Find where the given text appears and provide that cell's center as [x, y] coordinate. 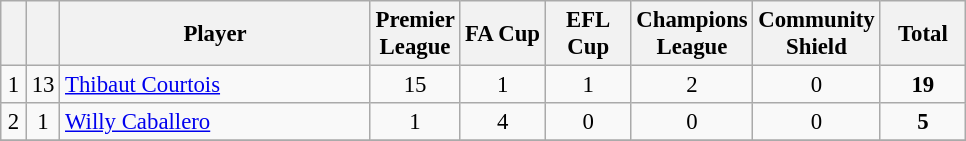
13 [42, 85]
5 [923, 122]
4 [503, 122]
Total [923, 34]
15 [414, 85]
Willy Caballero [216, 122]
EFL Cup [588, 34]
Community Shield [816, 34]
Player [216, 34]
Premier League [414, 34]
19 [923, 85]
FA Cup [503, 34]
Thibaut Courtois [216, 85]
Champions League [692, 34]
